Identify which cell holds the provided text, then report its (X, Y) central coordinate. 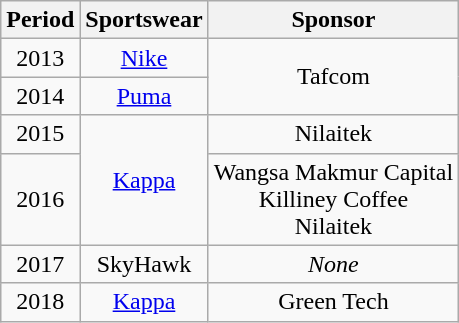
2014 (40, 96)
Nike (144, 58)
2015 (40, 134)
2018 (40, 302)
2016 (40, 199)
Tafcom (333, 77)
2017 (40, 264)
Sponsor (333, 20)
Period (40, 20)
SkyHawk (144, 264)
Wangsa Makmur CapitalKilliney CoffeeNilaitek (333, 199)
2013 (40, 58)
Green Tech (333, 302)
Sportswear (144, 20)
None (333, 264)
Puma (144, 96)
Nilaitek (333, 134)
